Detect which cell encompasses the target text, then output its [X, Y] center coordinate. 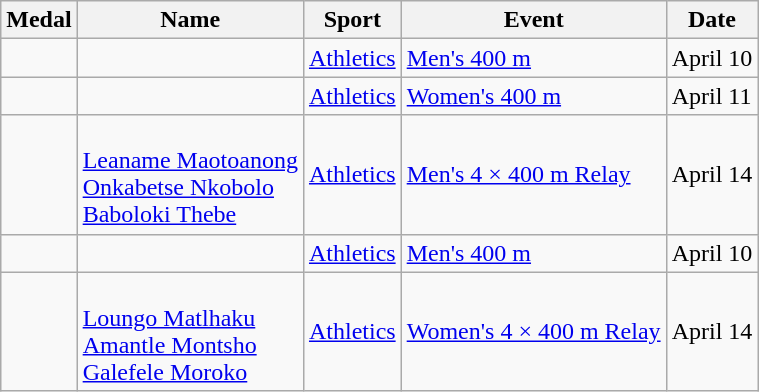
Women's 4 × 400 m Relay [534, 332]
Date [712, 20]
Leaname MaotoanongOnkabetse NkoboloBaboloki Thebe [190, 174]
Name [190, 20]
Event [534, 20]
Women's 400 m [534, 96]
April 11 [712, 96]
Medal [39, 20]
Men's 4 × 400 m Relay [534, 174]
Loungo MatlhakuAmantle MontshoGalefele Moroko [190, 332]
Sport [352, 20]
